Locate the cell with the specified text and output its (x, y) center coordinate. 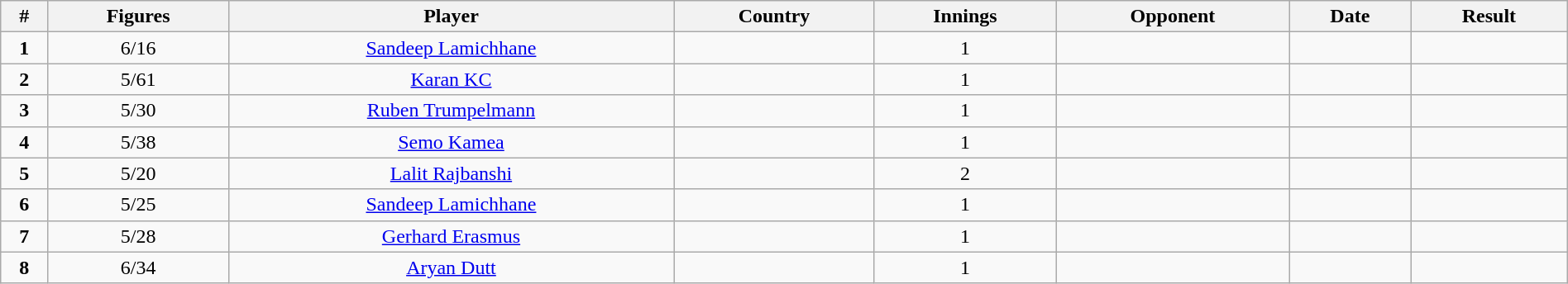
# (25, 17)
Aryan Dutt (451, 267)
Gerhard Erasmus (451, 236)
8 (25, 267)
Lalit Rajbanshi (451, 173)
Karan KC (451, 79)
5/28 (138, 236)
5/30 (138, 111)
3 (25, 111)
Figures (138, 17)
4 (25, 142)
Opponent (1173, 17)
7 (25, 236)
Result (1489, 17)
5 (25, 173)
5/20 (138, 173)
5/25 (138, 205)
5/61 (138, 79)
Player (451, 17)
Semo Kamea (451, 142)
Ruben Trumpelmann (451, 111)
6/16 (138, 48)
Innings (964, 17)
Date (1350, 17)
6/34 (138, 267)
Country (774, 17)
5/38 (138, 142)
6 (25, 205)
